Return the [x, y] coordinate for the center point of the cell that contains the specified text.  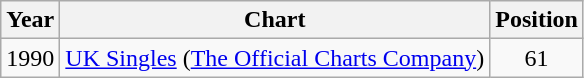
Year [30, 20]
1990 [30, 58]
61 [537, 58]
Chart [275, 20]
Position [537, 20]
UK Singles (The Official Charts Company) [275, 58]
